Return the [x, y] coordinate for the center point of the cell that contains the specified text.  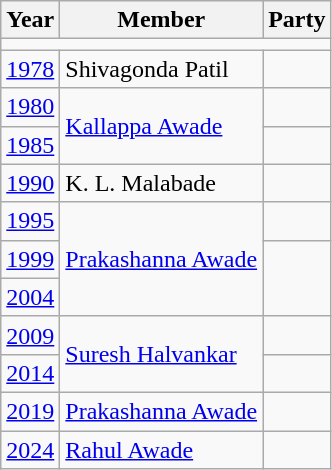
2019 [30, 411]
2009 [30, 335]
1995 [30, 221]
1978 [30, 69]
Suresh Halvankar [162, 354]
Party [297, 20]
1999 [30, 259]
K. L. Malabade [162, 183]
Rahul Awade [162, 449]
1985 [30, 145]
1980 [30, 107]
Year [30, 20]
Member [162, 20]
2014 [30, 373]
2004 [30, 297]
Shivagonda Patil [162, 69]
1990 [30, 183]
2024 [30, 449]
Kallappa Awade [162, 126]
